Identify which cell holds the provided text, then report its (x, y) central coordinate. 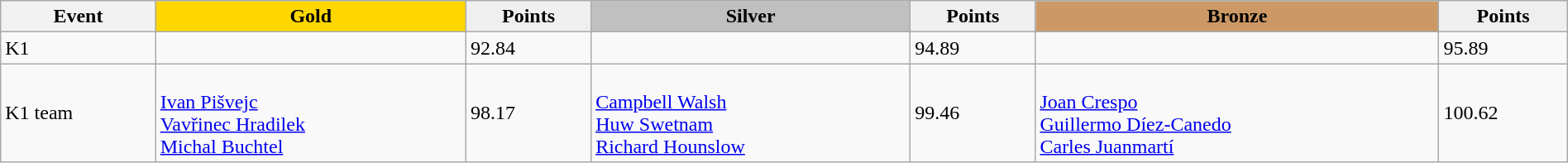
Bronze (1237, 17)
Ivan PišvejcVavřinec HradilekMichal Buchtel (311, 113)
Campbell WalshHuw SwetnamRichard Hounslow (751, 113)
100.62 (1503, 113)
K1 team (78, 113)
Silver (751, 17)
K1 (78, 48)
95.89 (1503, 48)
Event (78, 17)
Gold (311, 17)
94.89 (973, 48)
Joan CrespoGuillermo Díez-CanedoCarles Juanmartí (1237, 113)
99.46 (973, 113)
92.84 (528, 48)
98.17 (528, 113)
